For the text-containing cell, return its midpoint in [x, y] coordinate format. 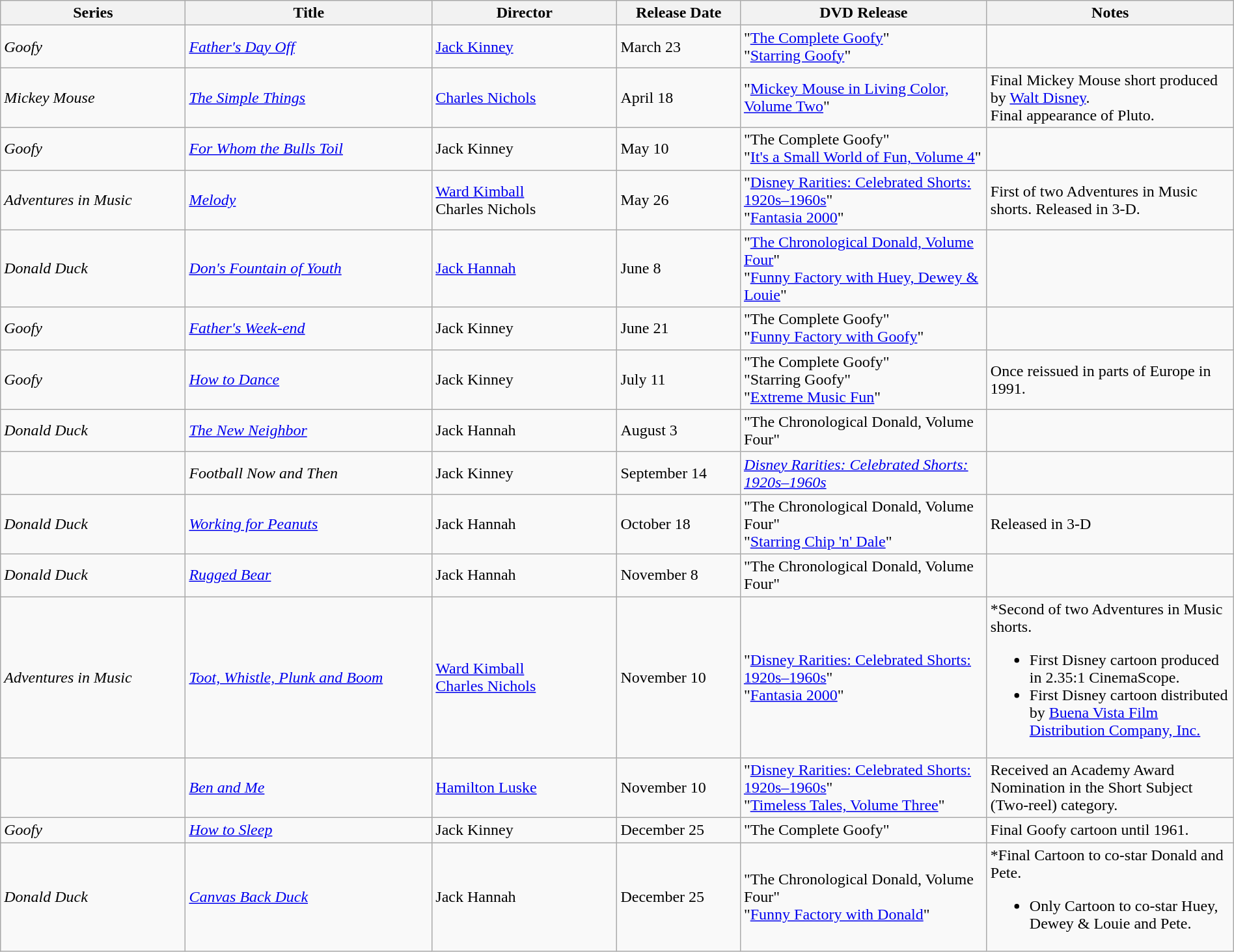
Release Date [678, 13]
Disney Rarities: Celebrated Shorts: 1920s–1960s [863, 472]
June 21 [678, 328]
The New Neighbor [308, 431]
Charles Nichols [525, 98]
Title [308, 13]
March 23 [678, 47]
Rugged Bear [308, 575]
*Final Cartoon to co-star Donald and Pete.Only Cartoon to co-star Huey, Dewey & Louie and Pete. [1110, 897]
October 18 [678, 524]
How to Sleep [308, 830]
Director [525, 13]
"The Complete Goofy" [863, 830]
August 3 [678, 431]
Once reissued in parts of Europe in 1991. [1110, 379]
November 8 [678, 575]
September 14 [678, 472]
DVD Release [863, 13]
Final Goofy cartoon until 1961. [1110, 830]
Father's Day Off [308, 47]
Toot, Whistle, Plunk and Boom [308, 677]
Father's Week-end [308, 328]
Ben and Me [308, 788]
June 8 [678, 268]
Football Now and Then [308, 472]
Final Mickey Mouse short produced by Walt Disney.Final appearance of Pluto. [1110, 98]
"The Chronological Donald, Volume Four" "Funny Factory with Huey, Dewey & Louie" [863, 268]
Notes [1110, 13]
"The Complete Goofy" "Starring Goofy" "Extreme Music Fun" [863, 379]
"Disney Rarities: Celebrated Shorts: 1920s–1960s" "Timeless Tales, Volume Three" [863, 788]
Released in 3-D [1110, 524]
"The Complete Goofy" "Starring Goofy" [863, 47]
May 26 [678, 200]
Series [93, 13]
For Whom the Bulls Toil [308, 148]
First of two Adventures in Music shorts. Released in 3-D. [1110, 200]
Received an Academy Award Nomination in the Short Subject (Two-reel) category. [1110, 788]
"Mickey Mouse in Living Color, Volume Two" [863, 98]
"The Complete Goofy" "It's a Small World of Fun, Volume 4" [863, 148]
"The Chronological Donald, Volume Four" "Starring Chip 'n' Dale" [863, 524]
Melody [308, 200]
The Simple Things [308, 98]
July 11 [678, 379]
May 10 [678, 148]
Don's Fountain of Youth [308, 268]
Working for Peanuts [308, 524]
"The Complete Goofy" "Funny Factory with Goofy" [863, 328]
"The Chronological Donald, Volume Four" "Funny Factory with Donald" [863, 897]
How to Dance [308, 379]
Hamilton Luske [525, 788]
Canvas Back Duck [308, 897]
Mickey Mouse [93, 98]
April 18 [678, 98]
